Detect which cell encompasses the target text, then output its [X, Y] center coordinate. 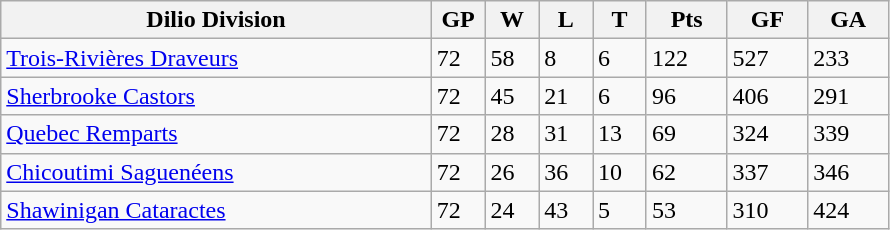
122 [686, 58]
406 [768, 96]
527 [768, 58]
Quebec Remparts [216, 134]
13 [620, 134]
24 [512, 210]
8 [566, 58]
Dilio Division [216, 20]
291 [848, 96]
45 [512, 96]
28 [512, 134]
W [512, 20]
69 [686, 134]
58 [512, 58]
53 [686, 210]
GF [768, 20]
26 [512, 172]
Pts [686, 20]
T [620, 20]
Trois-Rivières Draveurs [216, 58]
43 [566, 210]
424 [848, 210]
L [566, 20]
337 [768, 172]
Sherbrooke Castors [216, 96]
5 [620, 210]
310 [768, 210]
GA [848, 20]
62 [686, 172]
96 [686, 96]
GP [458, 20]
233 [848, 58]
10 [620, 172]
346 [848, 172]
36 [566, 172]
Chicoutimi Saguenéens [216, 172]
324 [768, 134]
21 [566, 96]
Shawinigan Cataractes [216, 210]
339 [848, 134]
31 [566, 134]
